Determine the (X, Y) coordinate at the center of the cell enclosing the given text.  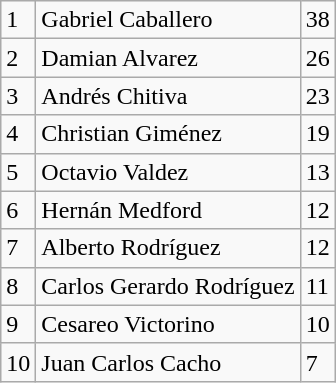
Alberto Rodríguez (168, 248)
Andrés Chitiva (168, 96)
Christian Giménez (168, 134)
11 (318, 286)
38 (318, 20)
4 (18, 134)
Juan Carlos Cacho (168, 362)
Carlos Gerardo Rodríguez (168, 286)
23 (318, 96)
5 (18, 172)
8 (18, 286)
Gabriel Caballero (168, 20)
1 (18, 20)
9 (18, 324)
3 (18, 96)
26 (318, 58)
19 (318, 134)
Cesareo Victorino (168, 324)
6 (18, 210)
2 (18, 58)
Hernán Medford (168, 210)
13 (318, 172)
Octavio Valdez (168, 172)
Damian Alvarez (168, 58)
